Provide the (x, y) coordinate of the cell's center where the given text is located.  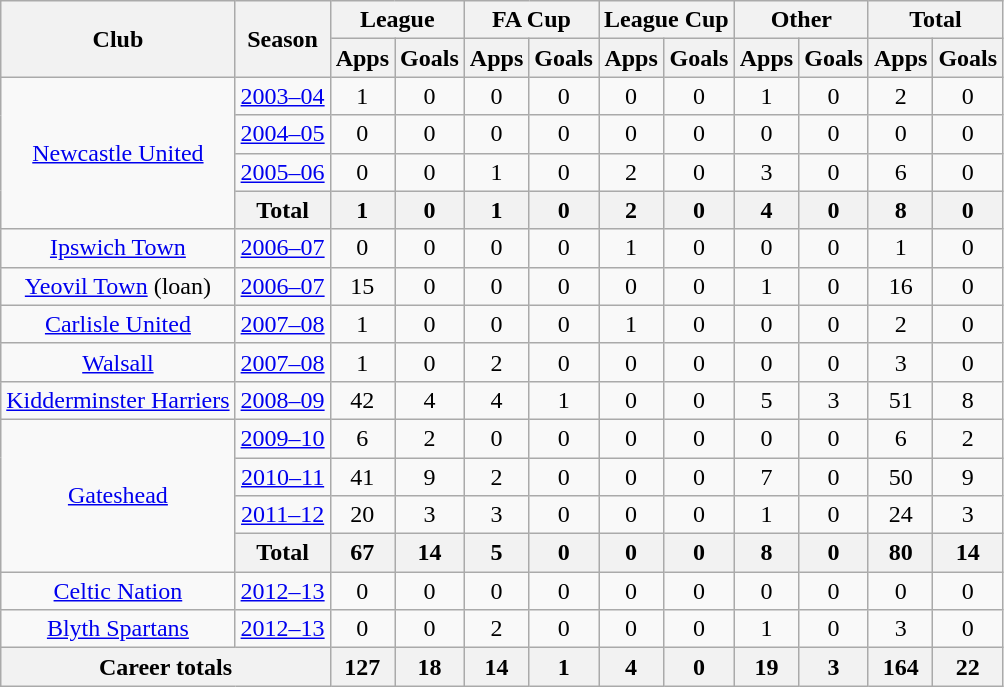
16 (900, 286)
2005–06 (282, 172)
20 (362, 515)
24 (900, 515)
51 (900, 400)
FA Cup (531, 20)
Season (282, 39)
Yeovil Town (loan) (118, 286)
2011–12 (282, 515)
15 (362, 286)
Newcastle United (118, 153)
2004–05 (282, 134)
19 (766, 667)
50 (900, 477)
22 (968, 667)
18 (430, 667)
Kidderminster Harriers (118, 400)
Club (118, 39)
164 (900, 667)
2009–10 (282, 438)
7 (766, 477)
41 (362, 477)
Blyth Spartans (118, 629)
127 (362, 667)
Career totals (166, 667)
Celtic Nation (118, 591)
2003–04 (282, 96)
42 (362, 400)
League (397, 20)
Carlisle United (118, 324)
2010–11 (282, 477)
80 (900, 553)
League Cup (666, 20)
2008–09 (282, 400)
Walsall (118, 362)
67 (362, 553)
Gateshead (118, 495)
Ipswich Town (118, 248)
Other (801, 20)
